Output the (X, Y) coordinate of the center of the cell containing the given text.  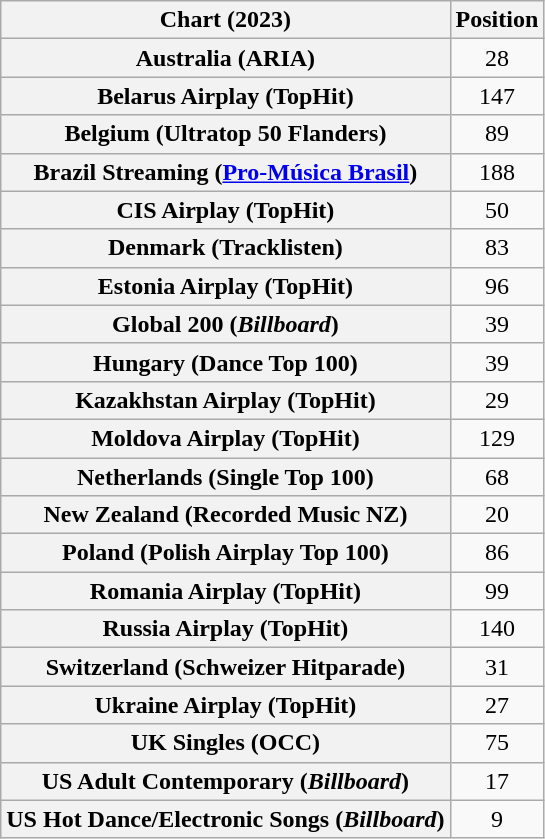
188 (497, 172)
Australia (ARIA) (226, 58)
99 (497, 591)
96 (497, 286)
New Zealand (Recorded Music NZ) (226, 515)
27 (497, 705)
US Adult Contemporary (Billboard) (226, 781)
147 (497, 96)
Ukraine Airplay (TopHit) (226, 705)
Romania Airplay (TopHit) (226, 591)
Kazakhstan Airplay (TopHit) (226, 400)
20 (497, 515)
129 (497, 438)
86 (497, 553)
68 (497, 477)
Estonia Airplay (TopHit) (226, 286)
Poland (Polish Airplay Top 100) (226, 553)
89 (497, 134)
Netherlands (Single Top 100) (226, 477)
CIS Airplay (TopHit) (226, 210)
Hungary (Dance Top 100) (226, 362)
US Hot Dance/Electronic Songs (Billboard) (226, 819)
Belarus Airplay (TopHit) (226, 96)
Russia Airplay (TopHit) (226, 629)
28 (497, 58)
Denmark (Tracklisten) (226, 248)
Chart (2023) (226, 20)
Switzerland (Schweizer Hitparade) (226, 667)
75 (497, 743)
Global 200 (Billboard) (226, 324)
50 (497, 210)
29 (497, 400)
9 (497, 819)
Brazil Streaming (Pro-Música Brasil) (226, 172)
140 (497, 629)
83 (497, 248)
Belgium (Ultratop 50 Flanders) (226, 134)
17 (497, 781)
Moldova Airplay (TopHit) (226, 438)
31 (497, 667)
UK Singles (OCC) (226, 743)
Position (497, 20)
